From the cell containing the given text, extract its center point as [X, Y] coordinate. 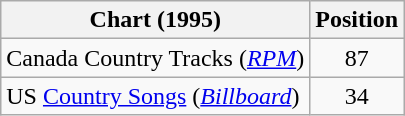
Canada Country Tracks (RPM) [156, 58]
34 [357, 96]
87 [357, 58]
Position [357, 20]
US Country Songs (Billboard) [156, 96]
Chart (1995) [156, 20]
